Determine the [x, y] coordinate at the center of the cell enclosing the given text.  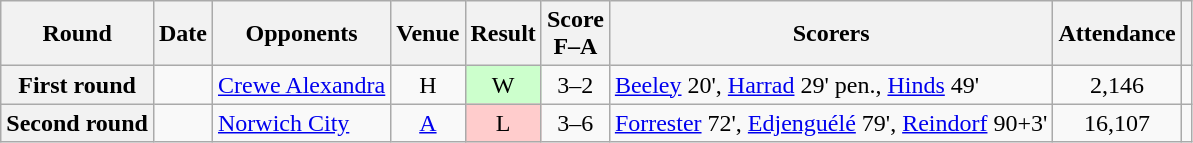
Second round [78, 123]
3–2 [575, 85]
Opponents [301, 34]
L [503, 123]
Forrester 72', Edjenguélé 79', Reindorf 90+3' [831, 123]
Beeley 20', Harrad 29' pen., Hinds 49' [831, 85]
Crewe Alexandra [301, 85]
A [428, 123]
16,107 [1117, 123]
Scorers [831, 34]
ScoreF–A [575, 34]
H [428, 85]
Result [503, 34]
Venue [428, 34]
Date [182, 34]
Norwich City [301, 123]
W [503, 85]
2,146 [1117, 85]
First round [78, 85]
Round [78, 34]
3–6 [575, 123]
Attendance [1117, 34]
